Search for the cell housing the specified text and yield its [x, y] center coordinate. 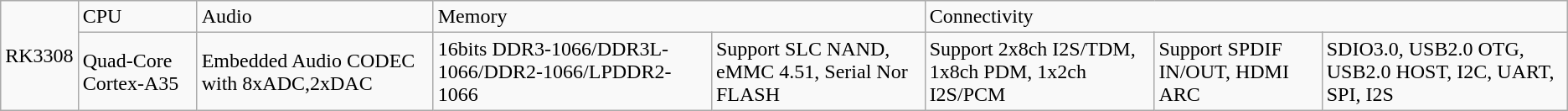
Memory [678, 17]
Support 2x8ch I2S/TDM, 1x8ch PDM, 1x2ch I2S/PCM [1039, 71]
Quad-Core Cortex-A35 [137, 71]
16bits DDR3-1066/DDR3L-1066/DDR2-1066/LPDDR2-1066 [572, 71]
Support SPDIF IN/OUT, HDMI ARC [1238, 71]
Connectivity [1246, 17]
RK3308 [39, 55]
Support SLC NAND, eMMC 4.51, Serial Nor FLASH [818, 71]
SDIO3.0, USB2.0 OTG, USB2.0 HOST, I2C, UART, SPI, I2S [1444, 71]
CPU [137, 17]
Embedded Audio CODEC with 8xADC,2xDAC [315, 71]
Audio [315, 17]
